Pinpoint the cell where the given text exists, returning its (X, Y) midpoint coordinate. 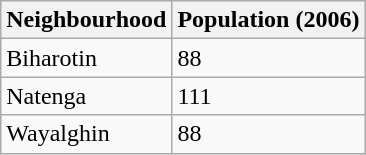
Natenga (86, 96)
Biharotin (86, 58)
Wayalghin (86, 134)
111 (268, 96)
Neighbourhood (86, 20)
Population (2006) (268, 20)
